Identify which cell holds the provided text, then report its (x, y) central coordinate. 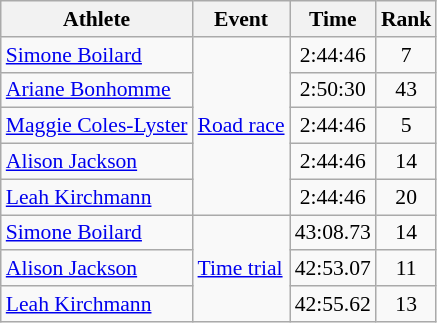
Time (333, 19)
43 (406, 90)
Event (242, 19)
20 (406, 197)
42:53.07 (333, 269)
Maggie Coles-Lyster (97, 126)
Road race (242, 126)
Time trial (242, 268)
42:55.62 (333, 304)
13 (406, 304)
Ariane Bonhomme (97, 90)
2:50:30 (333, 90)
5 (406, 126)
43:08.73 (333, 233)
Rank (406, 19)
Athlete (97, 19)
11 (406, 269)
7 (406, 55)
